Pinpoint the cell where the given text exists, returning its (X, Y) midpoint coordinate. 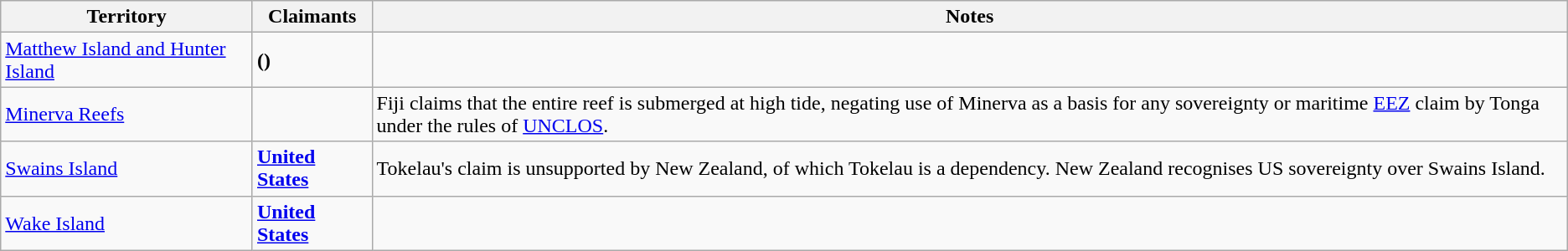
Matthew Island and Hunter Island (127, 60)
Tokelau's claim is unsupported by New Zealand, of which Tokelau is a dependency. New Zealand recognises US sovereignty over Swains Island. (970, 169)
Notes (970, 17)
Territory (127, 17)
Wake Island (127, 223)
Minerva Reefs (127, 114)
() (312, 60)
Swains Island (127, 169)
Claimants (312, 17)
